From the cell containing the given text, extract its center point as (X, Y) coordinate. 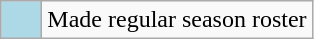
Made regular season roster (177, 20)
